Output the (X, Y) coordinate of the center of the cell containing the given text.  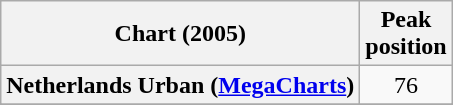
Peakposition (406, 34)
Netherlands Urban (MegaCharts) (180, 85)
Chart (2005) (180, 34)
76 (406, 85)
